Detect which cell encompasses the target text, then output its (X, Y) center coordinate. 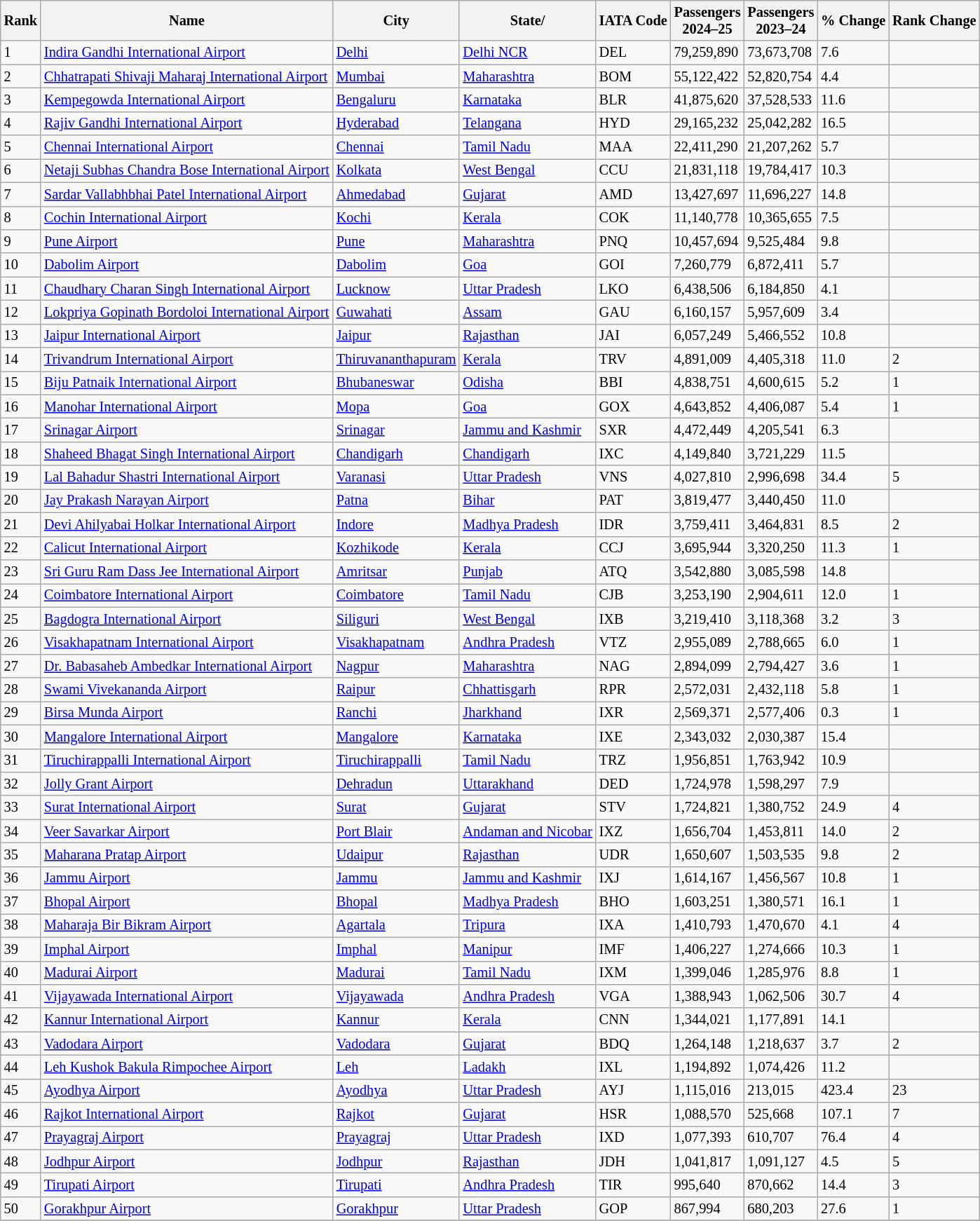
GOP (634, 1208)
Ayodhya (397, 1091)
IXR (634, 713)
18 (21, 453)
Visakhapatnam (397, 642)
28 (21, 690)
21,831,118 (708, 170)
2,572,031 (708, 690)
1,380,571 (781, 902)
CNN (634, 1020)
Maharaja Bir Bikram Airport (186, 925)
6 (21, 170)
10.9 (853, 760)
Birsa Munda Airport (186, 713)
Chhattisgarh (527, 690)
22 (21, 548)
Sardar Vallabhbhai Patel International Airport (186, 194)
1,074,426 (781, 1067)
3,320,250 (781, 548)
MAA (634, 147)
21,207,262 (781, 147)
1,503,535 (781, 854)
36 (21, 878)
Assam (527, 312)
1,274,666 (781, 949)
Vijayawada International Airport (186, 996)
UDR (634, 854)
GAU (634, 312)
Ayodhya Airport (186, 1091)
Surat International Airport (186, 807)
1,724,821 (708, 807)
2,343,032 (708, 737)
5,466,552 (781, 336)
Punjab (527, 571)
Telangana (527, 123)
11,696,227 (781, 194)
Madurai Airport (186, 973)
Srinagar Airport (186, 430)
3,085,598 (781, 571)
Jaipur International Airport (186, 336)
TRZ (634, 760)
Varanasi (397, 477)
1,115,016 (708, 1091)
HYD (634, 123)
Dabolim (397, 265)
34 (21, 831)
3.4 (853, 312)
14.0 (853, 831)
Prayagraj Airport (186, 1138)
Swami Vivekananda Airport (186, 690)
1,285,976 (781, 973)
1,344,021 (708, 1020)
Jodhpur (397, 1161)
8.8 (853, 973)
Bagdogra International Airport (186, 619)
50 (21, 1208)
Mangalore (397, 737)
Lucknow (397, 289)
1,603,251 (708, 902)
IXB (634, 619)
4,027,810 (708, 477)
13,427,697 (708, 194)
Devi Ahilyabai Holkar International Airport (186, 524)
COK (634, 218)
Madurai (397, 973)
SXR (634, 430)
10,365,655 (781, 218)
30.7 (853, 996)
14 (21, 360)
BLR (634, 100)
55,122,422 (708, 76)
Dr. Babasaheb Ambedkar International Airport (186, 666)
Indore (397, 524)
41,875,620 (708, 100)
0.3 (853, 713)
1,763,942 (781, 760)
1,091,127 (781, 1161)
Bhopal (397, 902)
16.5 (853, 123)
Maharana Pratap Airport (186, 854)
Rajkot (397, 1114)
10 (21, 265)
Jammu Airport (186, 878)
6,057,249 (708, 336)
73,673,708 (781, 53)
Kannur (397, 1020)
CCJ (634, 548)
4,149,840 (708, 453)
47 (21, 1138)
Veer Savarkar Airport (186, 831)
BBI (634, 383)
Pune Airport (186, 241)
1,388,943 (708, 996)
49 (21, 1185)
Tirupati (397, 1185)
79,259,890 (708, 53)
Tripura (527, 925)
CCU (634, 170)
10,457,694 (708, 241)
PAT (634, 500)
Odisha (527, 383)
2,904,611 (781, 595)
Ladakh (527, 1067)
26 (21, 642)
Guwahati (397, 312)
Bengaluru (397, 100)
1,650,607 (708, 854)
IXL (634, 1067)
IXJ (634, 878)
Thiruvananthapuram (397, 360)
4.4 (853, 76)
48 (21, 1161)
Lal Bahadur Shastri International Airport (186, 477)
31 (21, 760)
11.2 (853, 1067)
Chhatrapati Shivaji Maharaj International Airport (186, 76)
29 (21, 713)
BHO (634, 902)
38 (21, 925)
5.4 (853, 407)
IXD (634, 1138)
42 (21, 1020)
6.3 (853, 430)
Netaji Subhas Chandra Bose International Airport (186, 170)
4,472,449 (708, 430)
Surat (397, 807)
34.4 (853, 477)
VGA (634, 996)
Tiruchirappalli International Airport (186, 760)
STV (634, 807)
1,656,704 (708, 831)
867,994 (708, 1208)
Patna (397, 500)
12.0 (853, 595)
43 (21, 1044)
27 (21, 666)
6,872,411 (781, 265)
Udaipur (397, 854)
3,695,944 (708, 548)
Leh (397, 1067)
5,957,609 (781, 312)
1,724,978 (708, 784)
17 (21, 430)
TIR (634, 1185)
15 (21, 383)
Coimbatore (397, 595)
3,759,411 (708, 524)
Kozhikode (397, 548)
DED (634, 784)
2,569,371 (708, 713)
1,399,046 (708, 973)
Jodhpur Airport (186, 1161)
HSR (634, 1114)
Leh Kushok Bakula Rimpochee Airport (186, 1067)
2,577,406 (781, 713)
9,525,484 (781, 241)
DEL (634, 53)
Indira Gandhi International Airport (186, 53)
Calicut International Airport (186, 548)
3,219,410 (708, 619)
40 (21, 973)
44 (21, 1067)
IDR (634, 524)
Passengers 2024–25 (708, 20)
IATA Code (634, 20)
76.4 (853, 1138)
1,218,637 (781, 1044)
Trivandrum International Airport (186, 360)
2,894,099 (708, 666)
BOM (634, 76)
2,788,665 (781, 642)
610,707 (781, 1138)
Kochi (397, 218)
19,784,417 (781, 170)
3,464,831 (781, 524)
Rajiv Gandhi International Airport (186, 123)
1,194,892 (708, 1067)
5.8 (853, 690)
Pune (397, 241)
Nagpur (397, 666)
11 (21, 289)
4,891,009 (708, 360)
Mangalore International Airport (186, 737)
Amritsar (397, 571)
Jay Prakash Narayan Airport (186, 500)
Bihar (527, 500)
VNS (634, 477)
IXC (634, 453)
Shaheed Bhagat Singh International Airport (186, 453)
32 (21, 784)
Sri Guru Ram Dass Jee International Airport (186, 571)
1,177,891 (781, 1020)
46 (21, 1114)
AMD (634, 194)
15.4 (853, 737)
1,956,851 (708, 760)
3,118,368 (781, 619)
9 (21, 241)
Chaudhary Charan Singh International Airport (186, 289)
Delhi (397, 53)
4,405,318 (781, 360)
2,030,387 (781, 737)
Imphal (397, 949)
AYJ (634, 1091)
Name (186, 20)
3,253,190 (708, 595)
4.5 (853, 1161)
1,041,817 (708, 1161)
IXM (634, 973)
7.6 (853, 53)
Andaman and Nicobar (527, 831)
Bhopal Airport (186, 902)
1,380,752 (781, 807)
Chennai (397, 147)
Dehradun (397, 784)
423.4 (853, 1091)
1,453,811 (781, 831)
14.1 (853, 1020)
Lokpriya Gopinath Bordoloi International Airport (186, 312)
11.6 (853, 100)
Dabolim Airport (186, 265)
Srinagar (397, 430)
2,955,089 (708, 642)
Gorakhpur Airport (186, 1208)
NAG (634, 666)
Imphal Airport (186, 949)
RPR (634, 690)
Siliguri (397, 619)
Kempegowda International Airport (186, 100)
25 (21, 619)
8 (21, 218)
1,456,567 (781, 878)
Kolkata (397, 170)
870,662 (781, 1185)
Rank (21, 20)
3,819,477 (708, 500)
30 (21, 737)
Coimbatore International Airport (186, 595)
Rajkot International Airport (186, 1114)
995,640 (708, 1185)
20 (21, 500)
11.3 (853, 548)
Vadodara (397, 1044)
Tiruchirappalli (397, 760)
Uttarakhand (527, 784)
IXE (634, 737)
11,140,778 (708, 218)
1,264,148 (708, 1044)
1,088,570 (708, 1114)
5.2 (853, 383)
TRV (634, 360)
21 (21, 524)
3.6 (853, 666)
37 (21, 902)
6,438,506 (708, 289)
JDH (634, 1161)
Visakhapatnam International Airport (186, 642)
12 (21, 312)
Mopa (397, 407)
Manohar International Airport (186, 407)
2,996,698 (781, 477)
4,838,751 (708, 383)
1,406,227 (708, 949)
37,528,533 (781, 100)
Kannur International Airport (186, 1020)
Rank Change (934, 20)
6,160,157 (708, 312)
Ranchi (397, 713)
Manipur (527, 949)
PNQ (634, 241)
213,015 (781, 1091)
Bhubaneswar (397, 383)
JAI (634, 336)
3,542,880 (708, 571)
CJB (634, 595)
3.7 (853, 1044)
2,432,118 (781, 690)
24.9 (853, 807)
35 (21, 854)
33 (21, 807)
1,614,167 (708, 878)
1,410,793 (708, 925)
Vadodara Airport (186, 1044)
16.1 (853, 902)
GOI (634, 265)
Tirupati Airport (186, 1185)
Delhi NCR (527, 53)
Jammu (397, 878)
ATQ (634, 571)
Prayagraj (397, 1138)
Biju Patnaik International Airport (186, 383)
525,668 (781, 1114)
29,165,232 (708, 123)
% Change (853, 20)
VTZ (634, 642)
3,440,450 (781, 500)
Mumbai (397, 76)
Cochin International Airport (186, 218)
25,042,282 (781, 123)
27.6 (853, 1208)
107.1 (853, 1114)
IXZ (634, 831)
7.9 (853, 784)
1,077,393 (708, 1138)
Hyderabad (397, 123)
4,600,615 (781, 383)
41 (21, 996)
52,820,754 (781, 76)
Jaipur (397, 336)
Gorakhpur (397, 1208)
Jolly Grant Airport (186, 784)
4,406,087 (781, 407)
1,598,297 (781, 784)
IXA (634, 925)
39 (21, 949)
1,470,670 (781, 925)
IMF (634, 949)
3.2 (853, 619)
Vijayawada (397, 996)
680,203 (781, 1208)
6,184,850 (781, 289)
8.5 (853, 524)
4,643,852 (708, 407)
Port Blair (397, 831)
GOX (634, 407)
BDQ (634, 1044)
1,062,506 (781, 996)
Chennai International Airport (186, 147)
Jharkhand (527, 713)
7,260,779 (708, 265)
Raipur (397, 690)
11.5 (853, 453)
State/ (527, 20)
24 (21, 595)
Ahmedabad (397, 194)
16 (21, 407)
45 (21, 1091)
22,411,290 (708, 147)
6.0 (853, 642)
City (397, 20)
Agartala (397, 925)
Passengers 2023–24 (781, 20)
4,205,541 (781, 430)
LKO (634, 289)
7.5 (853, 218)
2,794,427 (781, 666)
3,721,229 (781, 453)
19 (21, 477)
14.4 (853, 1185)
13 (21, 336)
